From the cell containing the given text, extract its center point as [x, y] coordinate. 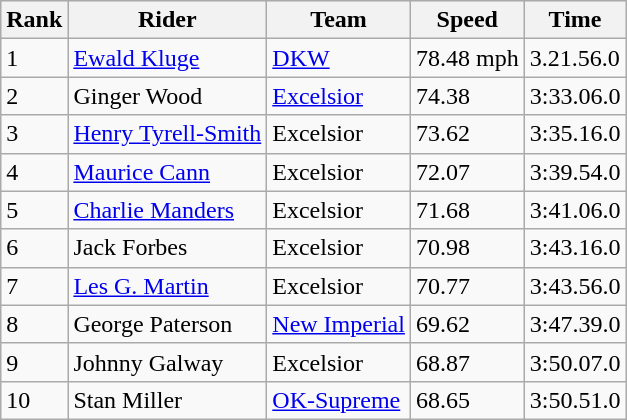
3 [34, 134]
2 [34, 96]
7 [34, 286]
71.68 [467, 210]
George Paterson [168, 324]
68.65 [467, 400]
10 [34, 400]
3:35.16.0 [575, 134]
3:33.06.0 [575, 96]
69.62 [467, 324]
New Imperial [339, 324]
8 [34, 324]
Ewald Kluge [168, 58]
Ginger Wood [168, 96]
73.62 [467, 134]
Les G. Martin [168, 286]
Stan Miller [168, 400]
3:43.56.0 [575, 286]
Maurice Cann [168, 172]
9 [34, 362]
74.38 [467, 96]
Charlie Manders [168, 210]
3:50.07.0 [575, 362]
Rider [168, 20]
3:41.06.0 [575, 210]
Johnny Galway [168, 362]
70.77 [467, 286]
72.07 [467, 172]
3:43.16.0 [575, 248]
Rank [34, 20]
70.98 [467, 248]
Speed [467, 20]
5 [34, 210]
78.48 mph [467, 58]
4 [34, 172]
3:47.39.0 [575, 324]
OK-Supreme [339, 400]
68.87 [467, 362]
6 [34, 248]
Team [339, 20]
1 [34, 58]
3:39.54.0 [575, 172]
Jack Forbes [168, 248]
DKW [339, 58]
3:50.51.0 [575, 400]
Henry Tyrell-Smith [168, 134]
3.21.56.0 [575, 58]
Time [575, 20]
